Detect which cell encompasses the target text, then output its [X, Y] center coordinate. 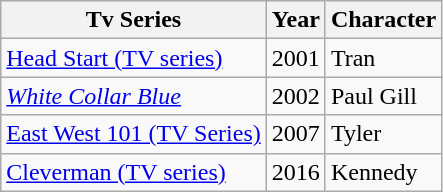
2002 [296, 96]
Cleverman (TV series) [134, 172]
Tran [383, 58]
Year [296, 20]
2001 [296, 58]
2016 [296, 172]
Paul Gill [383, 96]
Tyler [383, 134]
Tv Series [134, 20]
Character [383, 20]
Kennedy [383, 172]
Head Start (TV series) [134, 58]
White Collar Blue [134, 96]
East West 101 (TV Series) [134, 134]
2007 [296, 134]
